Extract the (X, Y) coordinate from the center of the cell holding the provided text.  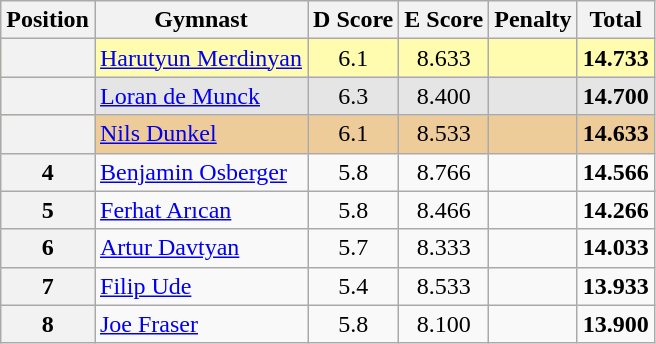
7 (48, 286)
Filip Ude (200, 286)
8.633 (444, 58)
4 (48, 172)
Total (616, 20)
8.466 (444, 210)
6.3 (354, 96)
Gymnast (200, 20)
Ferhat Arıcan (200, 210)
6 (48, 248)
13.933 (616, 286)
14.033 (616, 248)
5 (48, 210)
14.700 (616, 96)
Penalty (533, 20)
5.7 (354, 248)
Position (48, 20)
14.633 (616, 134)
14.733 (616, 58)
Artur Davtyan (200, 248)
8.100 (444, 324)
8.400 (444, 96)
Joe Fraser (200, 324)
E Score (444, 20)
Loran de Munck (200, 96)
8 (48, 324)
5.4 (354, 286)
8.333 (444, 248)
Benjamin Osberger (200, 172)
14.566 (616, 172)
8.766 (444, 172)
Nils Dunkel (200, 134)
14.266 (616, 210)
Harutyun Merdinyan (200, 58)
13.900 (616, 324)
D Score (354, 20)
